Capture the cell that displays the provided text and extract its (X, Y) central coordinate. 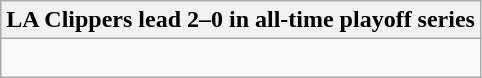
LA Clippers lead 2–0 in all-time playoff series (241, 20)
